Detect which cell encompasses the target text, then output its [x, y] center coordinate. 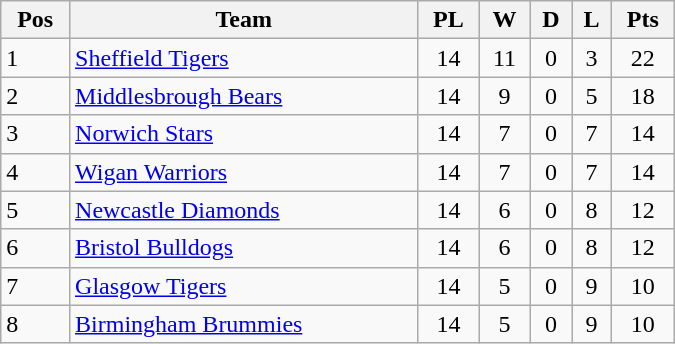
Norwich Stars [244, 134]
Middlesbrough Bears [244, 96]
Sheffield Tigers [244, 58]
11 [504, 58]
Newcastle Diamonds [244, 210]
Wigan Warriors [244, 172]
4 [36, 172]
Birmingham Brummies [244, 324]
PL [448, 20]
18 [642, 96]
1 [36, 58]
22 [642, 58]
D [551, 20]
Pts [642, 20]
2 [36, 96]
Glasgow Tigers [244, 286]
Bristol Bulldogs [244, 248]
W [504, 20]
Team [244, 20]
L [592, 20]
Pos [36, 20]
